Extract the (X, Y) coordinate from the center of the cell holding the provided text.  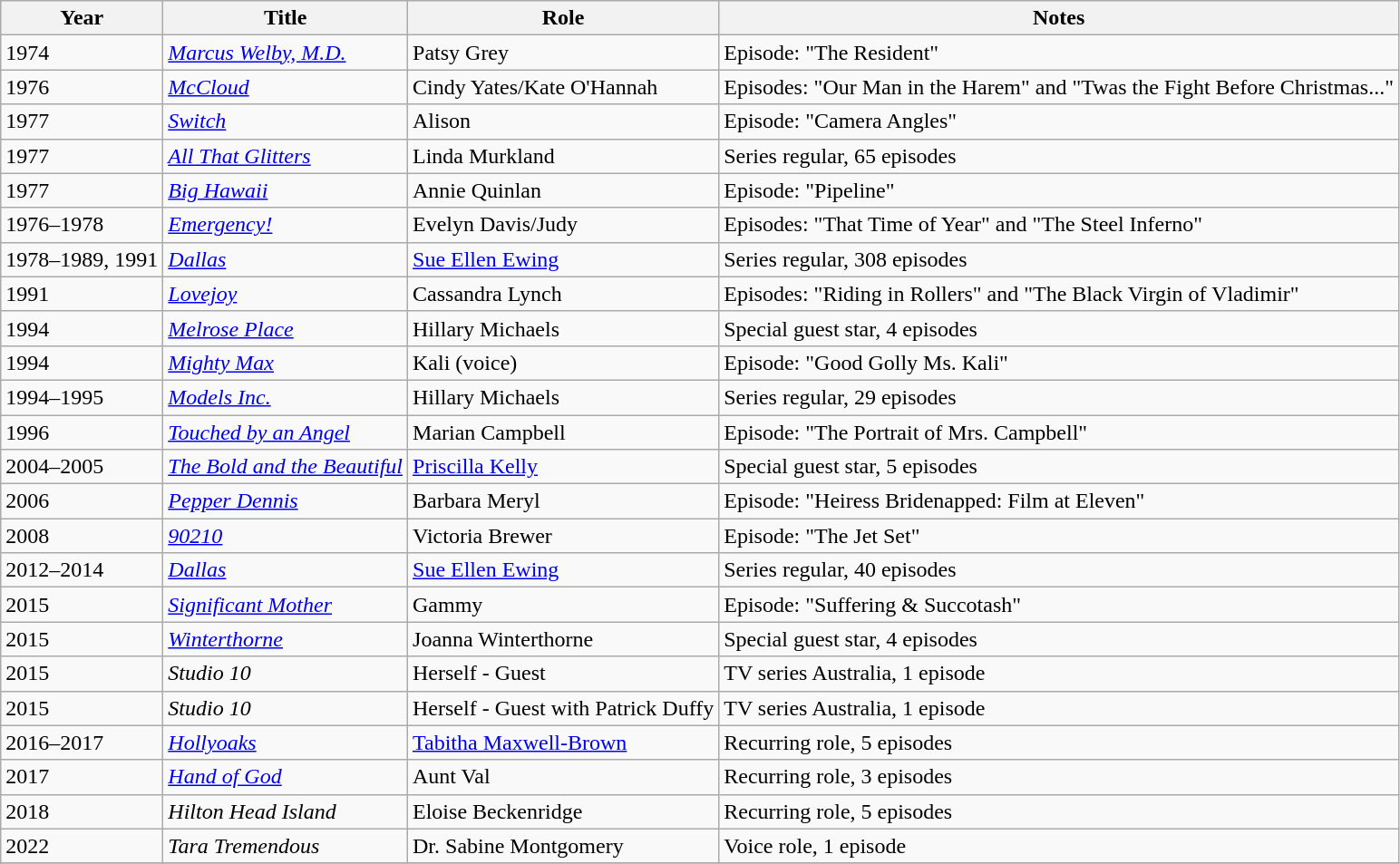
1974 (82, 53)
Episodes: "Our Man in the Harem" and "Twas the Fight Before Christmas..." (1059, 87)
McCloud (286, 87)
Joanna Winterthorne (564, 639)
Series regular, 65 episodes (1059, 156)
Evelyn Davis/Judy (564, 225)
Significant Mother (286, 605)
Mighty Max (286, 363)
1976–1978 (82, 225)
Big Hawaii (286, 190)
1991 (82, 294)
Series regular, 40 episodes (1059, 570)
Hand of God (286, 777)
2008 (82, 536)
Switch (286, 121)
2004–2005 (82, 467)
Episodes: "That Time of Year" and "The Steel Inferno" (1059, 225)
Touched by an Angel (286, 432)
Cassandra Lynch (564, 294)
Episodes: "Riding in Rollers" and "The Black Virgin of Vladimir" (1059, 294)
Linda Murkland (564, 156)
Episode: "The Portrait of Mrs. Campbell" (1059, 432)
Series regular, 308 episodes (1059, 259)
Cindy Yates/Kate O'Hannah (564, 87)
Emergency! (286, 225)
Aunt Val (564, 777)
Year (82, 18)
2012–2014 (82, 570)
Melrose Place (286, 328)
Eloise Beckenridge (564, 811)
90210 (286, 536)
Recurring role, 3 episodes (1059, 777)
Series regular, 29 episodes (1059, 397)
Herself - Guest with Patrick Duffy (564, 708)
Patsy Grey (564, 53)
2016–2017 (82, 743)
Episode: "Camera Angles" (1059, 121)
Herself - Guest (564, 674)
2017 (82, 777)
Marian Campbell (564, 432)
2018 (82, 811)
Notes (1059, 18)
Barbara Meryl (564, 501)
2022 (82, 846)
Annie Quinlan (564, 190)
Hollyoaks (286, 743)
Episode: "The Jet Set" (1059, 536)
Episode: "The Resident" (1059, 53)
Alison (564, 121)
Marcus Welby, M.D. (286, 53)
Role (564, 18)
The Bold and the Beautiful (286, 467)
Victoria Brewer (564, 536)
Priscilla Kelly (564, 467)
Episode: "Good Golly Ms. Kali" (1059, 363)
Episode: "Heiress Bridenapped: Film at Eleven" (1059, 501)
1996 (82, 432)
1978–1989, 1991 (82, 259)
Models Inc. (286, 397)
Title (286, 18)
Episode: "Suffering & Succotash" (1059, 605)
Special guest star, 5 episodes (1059, 467)
Lovejoy (286, 294)
Episode: "Pipeline" (1059, 190)
1994–1995 (82, 397)
Pepper Dennis (286, 501)
Hilton Head Island (286, 811)
Kali (voice) (564, 363)
Tara Tremendous (286, 846)
Dr. Sabine Montgomery (564, 846)
Gammy (564, 605)
1976 (82, 87)
Voice role, 1 episode (1059, 846)
Tabitha Maxwell-Brown (564, 743)
All That Glitters (286, 156)
2006 (82, 501)
Winterthorne (286, 639)
